Pinpoint the cell where the given text exists, returning its (X, Y) midpoint coordinate. 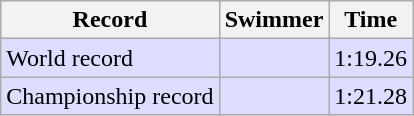
1:19.26 (371, 58)
1:21.28 (371, 96)
Time (371, 20)
Record (110, 20)
World record (110, 58)
Swimmer (274, 20)
Championship record (110, 96)
